Provide the (x, y) coordinate of the cell's center where the given text is located.  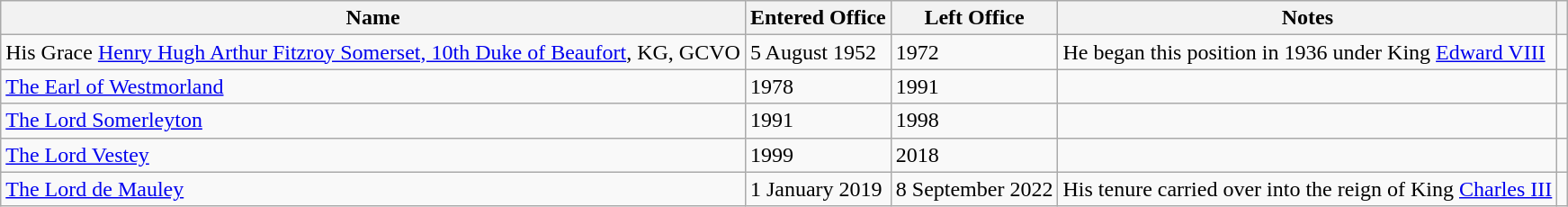
He began this position in 1936 under King Edward VIII (1308, 52)
Name (373, 18)
5 August 1952 (818, 52)
1 January 2019 (818, 189)
Left Office (974, 18)
1999 (818, 155)
Notes (1308, 18)
His tenure carried over into the reign of King Charles III (1308, 189)
1978 (818, 86)
The Earl of Westmorland (373, 86)
The Lord Vestey (373, 155)
His Grace Henry Hugh Arthur Fitzroy Somerset, 10th Duke of Beaufort, KG, GCVO (373, 52)
1998 (974, 121)
The Lord Somerleyton (373, 121)
8 September 2022 (974, 189)
The Lord de Mauley (373, 189)
2018 (974, 155)
1972 (974, 52)
Entered Office (818, 18)
